Locate the cell with the specified text and output its (x, y) center coordinate. 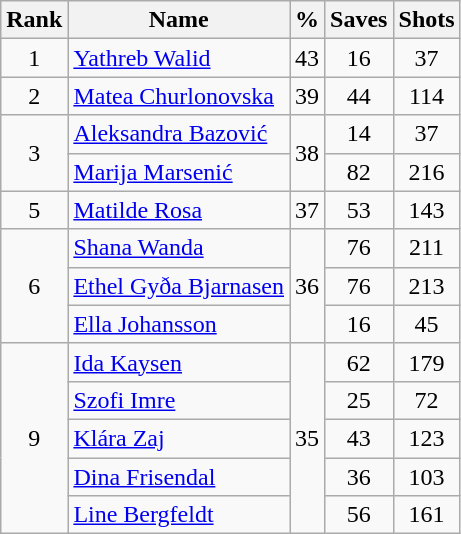
Shots (426, 20)
114 (426, 96)
Aleksandra Bazović (179, 134)
38 (308, 153)
1 (34, 58)
% (308, 20)
6 (34, 286)
44 (359, 96)
Matilde Rosa (179, 210)
161 (426, 515)
14 (359, 134)
62 (359, 362)
72 (426, 400)
45 (426, 324)
Dina Frisendal (179, 477)
Matea Churlonovska (179, 96)
Szofi Imre (179, 400)
82 (359, 172)
Klára Zaj (179, 438)
2 (34, 96)
25 (359, 400)
35 (308, 438)
103 (426, 477)
143 (426, 210)
123 (426, 438)
Ida Kaysen (179, 362)
Ethel Gyða Bjarnasen (179, 286)
9 (34, 438)
Ella Johansson (179, 324)
56 (359, 515)
Line Bergfeldt (179, 515)
Name (179, 20)
Yathreb Walid (179, 58)
211 (426, 248)
213 (426, 286)
Rank (34, 20)
216 (426, 172)
Saves (359, 20)
39 (308, 96)
Marija Marsenić (179, 172)
179 (426, 362)
53 (359, 210)
Shana Wanda (179, 248)
3 (34, 153)
5 (34, 210)
